Identify which cell holds the provided text, then report its [x, y] central coordinate. 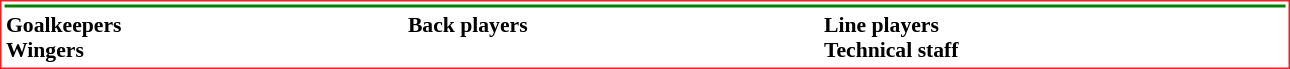
Line playersTechnical staff [1054, 37]
Back players [612, 37]
GoalkeepersWingers [204, 37]
